Scan for the cell matching the given text and deliver its (x, y) coordinate at center. 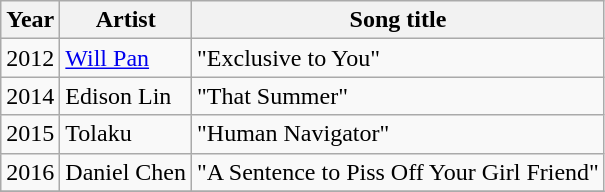
2014 (30, 96)
Will Pan (126, 58)
"A Sentence to Piss Off Your Girl Friend" (398, 172)
Year (30, 20)
Song title (398, 20)
Artist (126, 20)
"Human Navigator" (398, 134)
2016 (30, 172)
"Exclusive to You" (398, 58)
Daniel Chen (126, 172)
2012 (30, 58)
"That Summer" (398, 96)
2015 (30, 134)
Edison Lin (126, 96)
Tolaku (126, 134)
